Capture the cell that displays the provided text and extract its [X, Y] central coordinate. 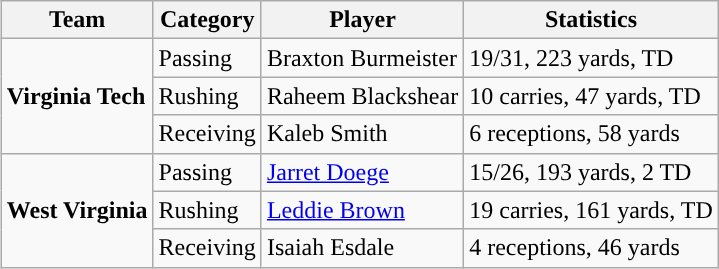
15/26, 193 yards, 2 TD [592, 172]
Statistics [592, 20]
Player [362, 20]
Team [77, 20]
19/31, 223 yards, TD [592, 58]
10 carries, 47 yards, TD [592, 96]
Leddie Brown [362, 210]
Raheem Blackshear [362, 96]
Kaleb Smith [362, 134]
West Virginia [77, 210]
Jarret Doege [362, 172]
4 receptions, 46 yards [592, 248]
6 receptions, 58 yards [592, 134]
19 carries, 161 yards, TD [592, 210]
Isaiah Esdale [362, 248]
Virginia Tech [77, 96]
Braxton Burmeister [362, 58]
Category [207, 20]
